Extract the (x, y) coordinate from the center of the cell holding the provided text.  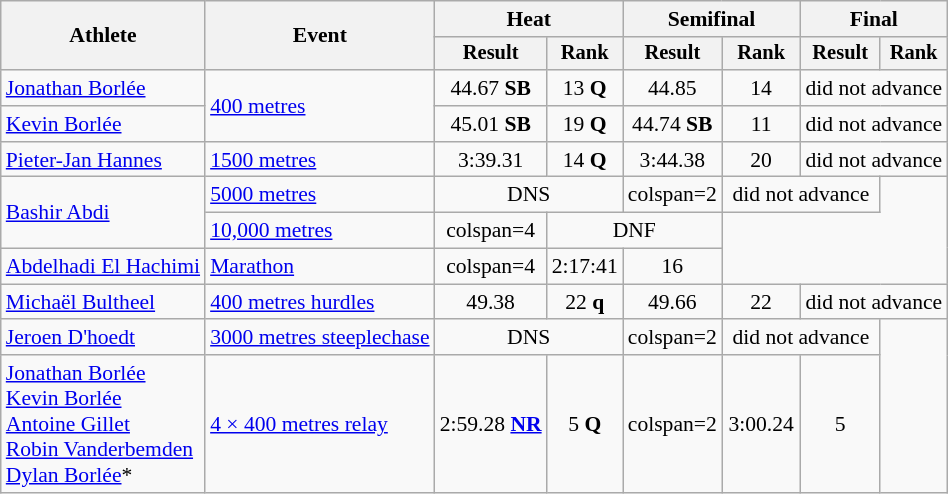
49.38 (491, 302)
Pieter-Jan Hannes (103, 160)
44.85 (672, 88)
22 (762, 302)
5000 metres (320, 195)
DNF (634, 231)
2:59.28 NR (491, 424)
11 (762, 124)
10,000 metres (320, 231)
3:44.38 (672, 160)
5 (840, 424)
13 Q (585, 88)
3000 metres steeplechase (320, 338)
Bashir Abdi (103, 212)
1500 metres (320, 160)
20 (762, 160)
Jeroen D'hoedt (103, 338)
19 Q (585, 124)
4 × 400 metres relay (320, 424)
14 (762, 88)
Semifinal (712, 19)
Event (320, 36)
Jonathan Borlée (103, 88)
2:17:41 (585, 267)
Michaël Bultheel (103, 302)
16 (672, 267)
14 Q (585, 160)
Jonathan BorléeKevin BorléeAntoine GilletRobin VanderbemdenDylan Borlée* (103, 424)
Kevin Borlée (103, 124)
400 metres hurdles (320, 302)
Marathon (320, 267)
3:39.31 (491, 160)
Athlete (103, 36)
Heat (529, 19)
5 Q (585, 424)
400 metres (320, 106)
Abdelhadi El Hachimi (103, 267)
3:00.24 (762, 424)
45.01 SB (491, 124)
44.67 SB (491, 88)
44.74 SB (672, 124)
Final (874, 19)
22 q (585, 302)
49.66 (672, 302)
